Provide the [x, y] coordinate of the cell's center where the given text is located.  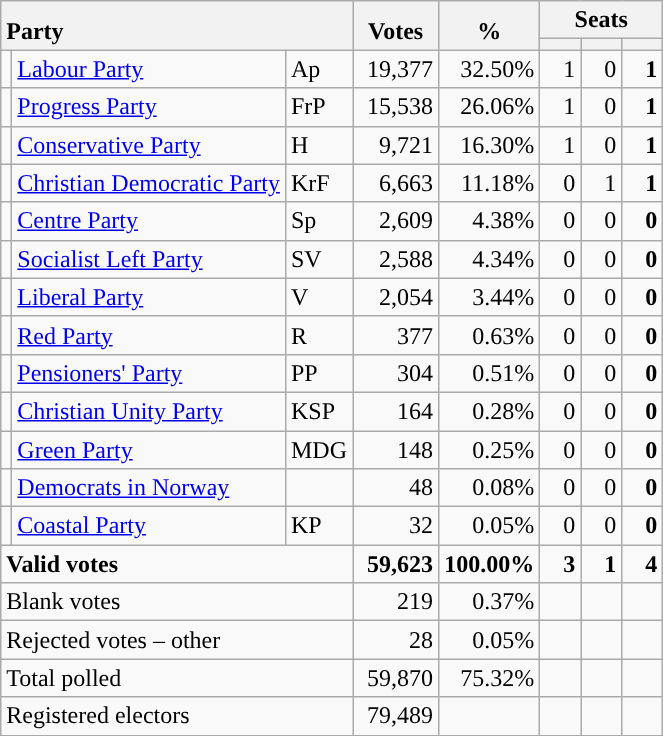
0.37% [490, 602]
Christian Democratic Party [149, 183]
Blank votes [177, 602]
100.00% [490, 564]
304 [396, 373]
19,377 [396, 69]
4.34% [490, 259]
Coastal Party [149, 526]
Votes [396, 26]
Pensioners' Party [149, 373]
219 [396, 602]
KP [318, 526]
R [318, 335]
0.25% [490, 449]
4.38% [490, 221]
75.32% [490, 678]
3.44% [490, 297]
164 [396, 411]
377 [396, 335]
0.63% [490, 335]
0.51% [490, 373]
Rejected votes – other [177, 640]
2,054 [396, 297]
15,538 [396, 107]
H [318, 145]
2,588 [396, 259]
% [490, 26]
32.50% [490, 69]
9,721 [396, 145]
3 [560, 564]
0.08% [490, 488]
Party [177, 26]
148 [396, 449]
4 [642, 564]
Sp [318, 221]
Red Party [149, 335]
Socialist Left Party [149, 259]
59,870 [396, 678]
16.30% [490, 145]
11.18% [490, 183]
Total polled [177, 678]
Labour Party [149, 69]
26.06% [490, 107]
6,663 [396, 183]
Registered electors [177, 716]
Green Party [149, 449]
Seats [602, 20]
Christian Unity Party [149, 411]
0.28% [490, 411]
2,609 [396, 221]
Democrats in Norway [149, 488]
28 [396, 640]
KSP [318, 411]
Valid votes [177, 564]
Centre Party [149, 221]
48 [396, 488]
PP [318, 373]
MDG [318, 449]
Progress Party [149, 107]
Liberal Party [149, 297]
79,489 [396, 716]
59,623 [396, 564]
FrP [318, 107]
KrF [318, 183]
SV [318, 259]
V [318, 297]
Ap [318, 69]
Conservative Party [149, 145]
32 [396, 526]
